Return (x, y) of the center of cell containing provided text 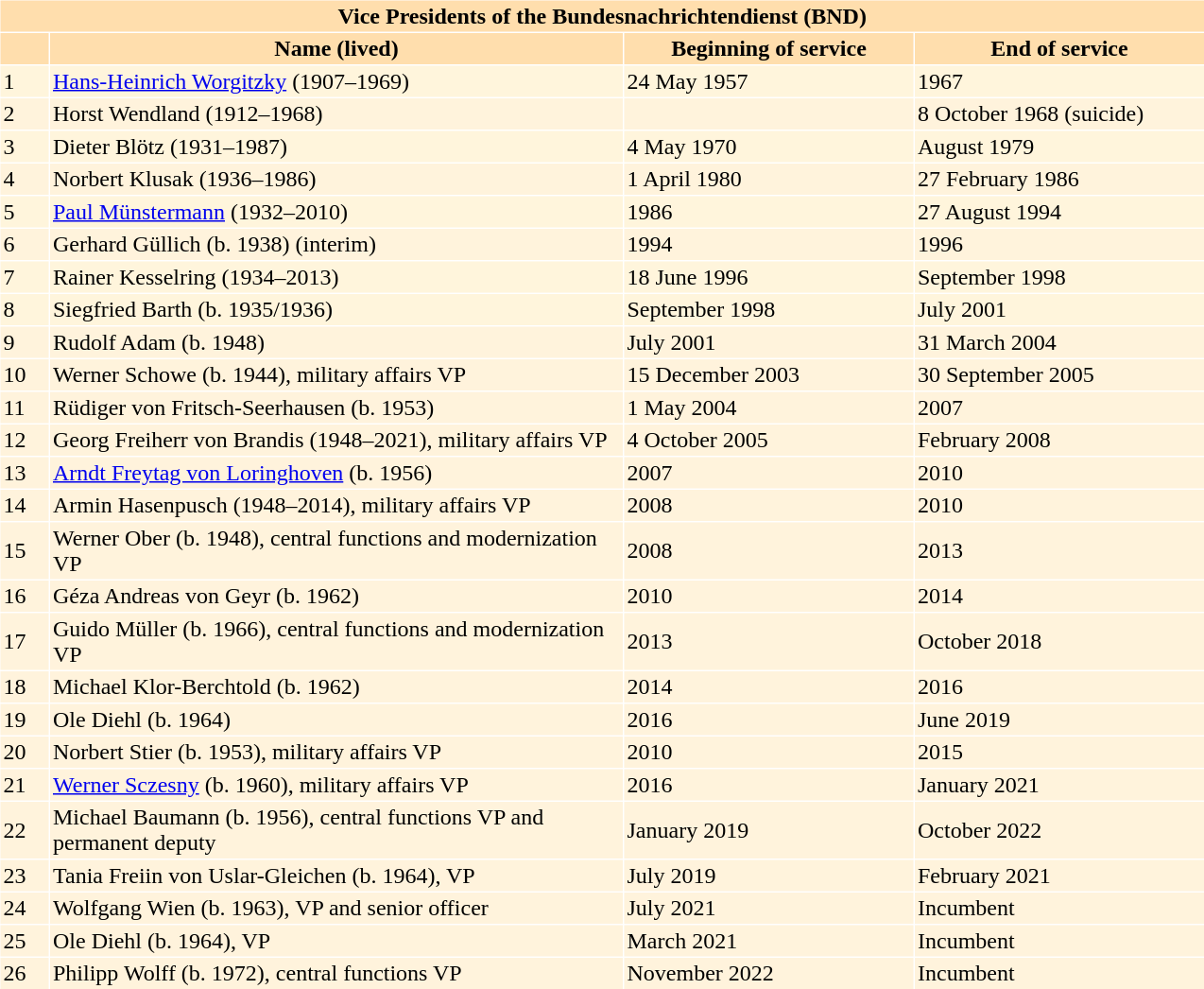
8 (25, 310)
26 (25, 974)
6 (25, 244)
1996 (1059, 244)
17 (25, 641)
October 2022 (1059, 830)
31 March 2004 (1059, 342)
End of service (1059, 49)
4 (25, 180)
27 August 1994 (1059, 212)
Werner Schowe (b. 1944), military affairs VP (336, 374)
Rüdiger von Fritsch-Seerhausen (b. 1953) (336, 407)
Beginning of service (768, 49)
4 October 2005 (768, 441)
2 (25, 113)
Siegfried Barth (b. 1935/1936) (336, 310)
Ole Diehl (b. 1964), VP (336, 940)
21 (25, 785)
22 (25, 830)
Dieter Blötz (1931–1987) (336, 146)
1 April 1980 (768, 180)
1986 (768, 212)
1994 (768, 244)
June 2019 (1059, 719)
7 (25, 276)
August 1979 (1059, 146)
Paul Münstermann (1932–2010) (336, 212)
Rainer Kesselring (1934–2013) (336, 276)
October 2018 (1059, 641)
16 (25, 596)
1 (25, 81)
Rudolf Adam (b. 1948) (336, 342)
March 2021 (768, 940)
Armin Hasenpusch (1948–2014), military affairs VP (336, 505)
24 (25, 908)
Guido Müller (b. 1966), central functions and modernization VP (336, 641)
Norbert Stier (b. 1953), military affairs VP (336, 753)
Horst Wendland (1912–1968) (336, 113)
Géza Andreas von Geyr (b. 1962) (336, 596)
27 February 1986 (1059, 180)
Tania Freiin von Uslar-Gleichen (b. 1964), VP (336, 876)
9 (25, 342)
Gerhard Güllich (b. 1938) (interim) (336, 244)
23 (25, 876)
15 December 2003 (768, 374)
14 (25, 505)
Michael Klor-Berchtold (b. 1962) (336, 686)
1 May 2004 (768, 407)
24 May 1957 (768, 81)
Werner Sczesny (b. 1960), military affairs VP (336, 785)
15 (25, 550)
8 October 1968 (suicide) (1059, 113)
Norbert Klusak (1936–1986) (336, 180)
30 September 2005 (1059, 374)
3 (25, 146)
July 2019 (768, 876)
19 (25, 719)
25 (25, 940)
5 (25, 212)
Name (lived) (336, 49)
1967 (1059, 81)
Philipp Wolff (b. 1972), central functions VP (336, 974)
Arndt Freytag von Loringhoven (b. 1956) (336, 473)
January 2019 (768, 830)
12 (25, 441)
18 June 1996 (768, 276)
July 2021 (768, 908)
Werner Ober (b. 1948), central functions and modernization VP (336, 550)
18 (25, 686)
2015 (1059, 753)
February 2008 (1059, 441)
Georg Freiherr von Brandis (1948–2021), military affairs VP (336, 441)
November 2022 (768, 974)
20 (25, 753)
Wolfgang Wien (b. 1963), VP and senior officer (336, 908)
Michael Baumann (b. 1956), central functions VP and permanent deputy (336, 830)
Vice Presidents of the Bundesnachrichtendienst (BND) (602, 15)
4 May 1970 (768, 146)
Hans-Heinrich Worgitzky (1907–1969) (336, 81)
11 (25, 407)
February 2021 (1059, 876)
10 (25, 374)
January 2021 (1059, 785)
Ole Diehl (b. 1964) (336, 719)
13 (25, 473)
